Output the [x, y] coordinate of the center of the cell containing the given text.  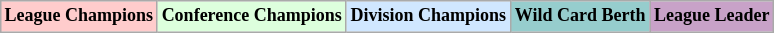
Conference Champions [252, 16]
League Champions [78, 16]
Division Champions [428, 16]
League Leader [712, 16]
Wild Card Berth [580, 16]
